Scan for the cell matching the given text and deliver its (x, y) coordinate at center. 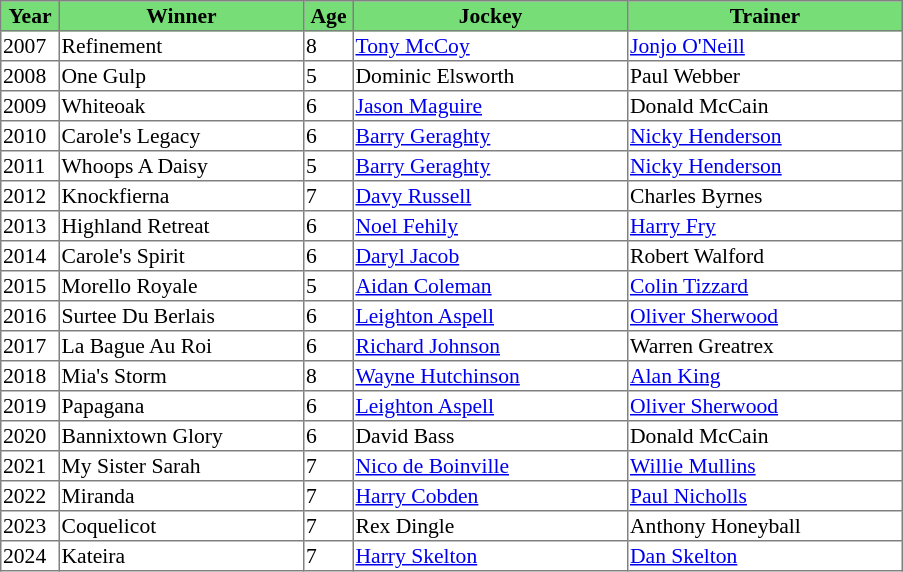
Davy Russell (490, 196)
Whoops A Daisy (181, 166)
Refinement (181, 46)
Age (329, 16)
2017 (30, 346)
Bannixtown Glory (181, 436)
Aidan Coleman (490, 286)
2016 (30, 316)
Whiteoak (181, 106)
One Gulp (181, 76)
Coquelicot (181, 526)
Wayne Hutchinson (490, 376)
Richard Johnson (490, 346)
Papagana (181, 406)
Jason Maguire (490, 106)
Carole's Legacy (181, 136)
Alan King (765, 376)
2009 (30, 106)
Jockey (490, 16)
Rex Dingle (490, 526)
Year (30, 16)
Jonjo O'Neill (765, 46)
Colin Tizzard (765, 286)
2024 (30, 556)
Tony McCoy (490, 46)
Winner (181, 16)
Robert Walford (765, 256)
Daryl Jacob (490, 256)
Warren Greatrex (765, 346)
Surtee Du Berlais (181, 316)
Willie Mullins (765, 466)
Carole's Spirit (181, 256)
Nico de Boinville (490, 466)
Paul Webber (765, 76)
Miranda (181, 496)
2018 (30, 376)
2021 (30, 466)
Dominic Elsworth (490, 76)
La Bague Au Roi (181, 346)
Dan Skelton (765, 556)
Highland Retreat (181, 226)
Charles Byrnes (765, 196)
2020 (30, 436)
Morello Royale (181, 286)
2022 (30, 496)
2014 (30, 256)
Harry Fry (765, 226)
2008 (30, 76)
Mia's Storm (181, 376)
Harry Skelton (490, 556)
Anthony Honeyball (765, 526)
2011 (30, 166)
Harry Cobden (490, 496)
Kateira (181, 556)
2013 (30, 226)
Paul Nicholls (765, 496)
2023 (30, 526)
Knockfierna (181, 196)
2007 (30, 46)
2012 (30, 196)
Trainer (765, 16)
David Bass (490, 436)
Noel Fehily (490, 226)
2010 (30, 136)
2015 (30, 286)
2019 (30, 406)
My Sister Sarah (181, 466)
